Output the (x, y) coordinate of the center of the cell containing the given text.  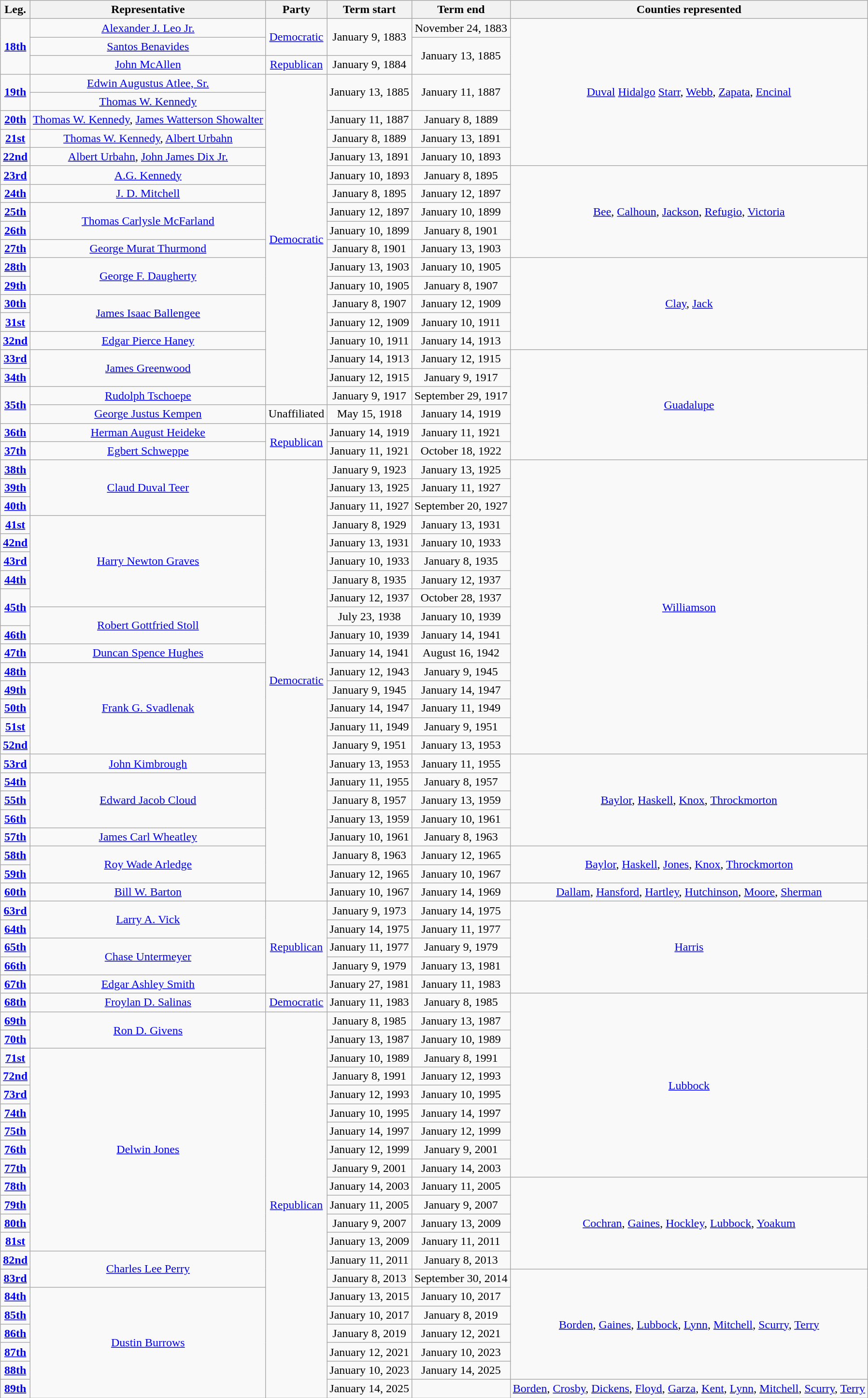
January 12, 1943 (370, 671)
July 23, 1938 (370, 616)
Larry A. Vick (148, 920)
45th (15, 607)
31st (15, 322)
May 15, 1918 (370, 414)
69th (15, 1021)
80th (15, 1223)
67th (15, 984)
84th (15, 1297)
18th (15, 46)
Guadalupe (689, 405)
Edward Jacob Cloud (148, 800)
42nd (15, 543)
Froylan D. Salinas (148, 1002)
George Justus Kempen (148, 414)
38th (15, 469)
48th (15, 671)
35th (15, 405)
40th (15, 506)
Harris (689, 947)
Edgar Pierce Haney (148, 341)
Williamson (689, 607)
January 9, 1973 (370, 911)
47th (15, 653)
Alexander J. Leo Jr. (148, 28)
January 8, 1929 (370, 524)
Unaffiliated (297, 414)
James Greenwood (148, 368)
January 9, 1884 (370, 65)
Albert Urbahn, John James Dix Jr. (148, 157)
Santos Benavides (148, 46)
January 27, 1981 (370, 984)
January 9, 1883 (370, 37)
37th (15, 451)
30th (15, 304)
36th (15, 432)
26th (15, 230)
A.G. Kennedy (148, 175)
J. D. Mitchell (148, 193)
55th (15, 800)
Term start (370, 10)
August 16, 1942 (461, 653)
56th (15, 819)
Edgar Ashley Smith (148, 984)
22nd (15, 157)
71st (15, 1057)
September 29, 1917 (461, 396)
James Carl Wheatley (148, 837)
Thomas W. Kennedy, Albert Urbahn (148, 138)
63rd (15, 911)
Baylor, Haskell, Knox, Throckmorton (689, 800)
33rd (15, 359)
Harry Newton Graves (148, 561)
57th (15, 837)
October 28, 1937 (461, 598)
Edwin Augustus Atlee, Sr. (148, 83)
87th (15, 1352)
Clay, Jack (689, 304)
83rd (15, 1278)
89th (15, 1388)
81st (15, 1241)
Delwin Jones (148, 1150)
73rd (15, 1094)
25th (15, 212)
Roy Wade Arledge (148, 865)
Dallam, Hansford, Hartley, Hutchinson, Moore, Sherman (689, 892)
Party (297, 10)
John McAllen (148, 65)
52nd (15, 745)
Chase Untermeyer (148, 956)
72nd (15, 1076)
41st (15, 524)
Duval Hidalgo Starr, Webb, Zapata, Encinal (689, 92)
82nd (15, 1260)
60th (15, 892)
James Isaac Ballengee (148, 313)
Claud Duval Teer (148, 487)
Borden, Crosby, Dickens, Floyd, Garza, Kent, Lynn, Mitchell, Scurry, Terry (689, 1388)
Borden, Gaines, Lubbock, Lynn, Mitchell, Scurry, Terry (689, 1324)
59th (15, 874)
58th (15, 856)
24th (15, 193)
51st (15, 727)
74th (15, 1113)
September 20, 1927 (461, 506)
46th (15, 635)
77th (15, 1168)
Robert Gottfried Stoll (148, 626)
Bill W. Barton (148, 892)
Herman August Heideke (148, 432)
27th (15, 249)
October 18, 1922 (461, 451)
86th (15, 1333)
32nd (15, 341)
44th (15, 580)
Thomas W. Kennedy, James Watterson Showalter (148, 120)
79th (15, 1205)
54th (15, 782)
Duncan Spence Hughes (148, 653)
Representative (148, 10)
23rd (15, 175)
65th (15, 947)
Lubbock (689, 1085)
Baylor, Haskell, Jones, Knox, Throckmorton (689, 865)
Counties represented (689, 10)
Frank G. Svadlenak (148, 708)
John Kimbrough (148, 763)
76th (15, 1150)
20th (15, 120)
66th (15, 966)
53rd (15, 763)
50th (15, 708)
January 9, 1923 (370, 469)
Dustin Burrows (148, 1342)
Ron D. Givens (148, 1030)
29th (15, 285)
34th (15, 377)
Charles Lee Perry (148, 1269)
Cochran, Gaines, Hockley, Lubbock, Yoakum (689, 1223)
November 24, 1883 (461, 28)
39th (15, 487)
78th (15, 1186)
70th (15, 1039)
75th (15, 1131)
Egbert Schweppe (148, 451)
28th (15, 267)
Thomas Carlysle McFarland (148, 221)
68th (15, 1002)
George Murat Thurmond (148, 249)
January 14, 1969 (461, 892)
September 30, 2014 (461, 1278)
George F. Daugherty (148, 276)
19th (15, 92)
21st (15, 138)
88th (15, 1370)
Thomas W. Kennedy (148, 101)
85th (15, 1315)
Term end (461, 10)
Rudolph Tschoepe (148, 396)
Bee, Calhoun, Jackson, Refugio, Victoria (689, 212)
Leg. (15, 10)
49th (15, 690)
January 13, 2015 (370, 1297)
64th (15, 929)
January 13, 1981 (461, 966)
43rd (15, 561)
